For the text-containing cell, return its midpoint in (X, Y) coordinate format. 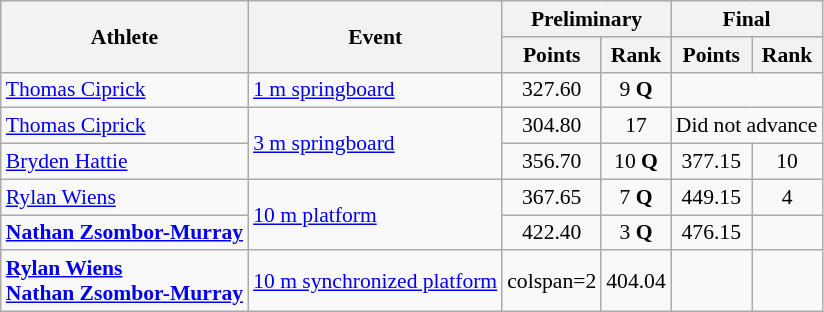
17 (636, 126)
1 m springboard (375, 90)
356.70 (552, 162)
404.04 (636, 282)
10 (788, 162)
colspan=2 (552, 282)
7 Q (636, 197)
3 m springboard (375, 144)
10 m synchronized platform (375, 282)
Athlete (124, 36)
3 Q (636, 233)
Event (375, 36)
304.80 (552, 126)
9 Q (636, 90)
Rylan Wiens (124, 197)
Did not advance (747, 126)
Rylan WiensNathan Zsombor-Murray (124, 282)
4 (788, 197)
Bryden Hattie (124, 162)
476.15 (712, 233)
377.15 (712, 162)
422.40 (552, 233)
367.65 (552, 197)
Nathan Zsombor-Murray (124, 233)
327.60 (552, 90)
449.15 (712, 197)
10 Q (636, 162)
Final (747, 19)
10 m platform (375, 214)
Preliminary (586, 19)
